Scan for the cell matching the given text and deliver its (x, y) coordinate at center. 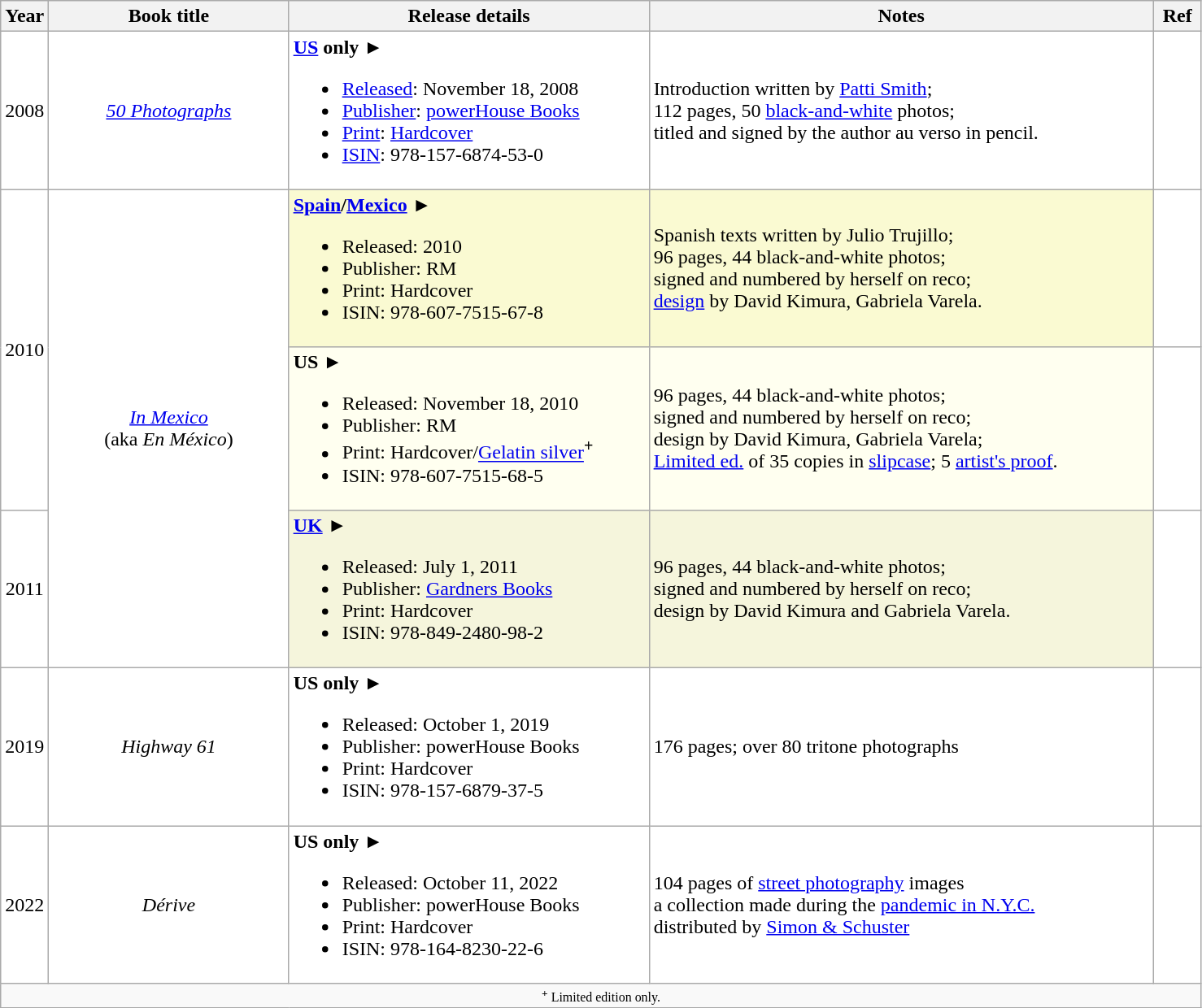
176 pages; over 80 tritone photographs (901, 747)
Ref (1178, 16)
2008 (24, 111)
2022 (24, 905)
Release details (468, 16)
2010 (24, 350)
US only ►Released: October 11, 2022Publisher: powerHouse BooksPrint: HardcoverISIN: 978-164-8230-22-6 (468, 905)
Notes (901, 16)
2019 (24, 747)
Book title (169, 16)
In Mexico (aka En México) (169, 429)
2011 (24, 589)
US ►Released: November 18, 2010Publisher: RMPrint: Hardcover/Gelatin silver+ISIN: 978-607-7515-68-5 (468, 429)
Introduction written by Patti Smith; 112 pages, 50 black-and-white photos; titled and signed by the author au verso in pencil. (901, 111)
UK ►Released: July 1, 2011Publisher: Gardners BooksPrint: HardcoverISIN: 978-849-2480-98-2 (468, 589)
Highway 61 (169, 747)
104 pages of street photography images a collection made during the pandemic in N.Y.C. distributed by Simon & Schuster (901, 905)
US only ►Released: October 1, 2019Publisher: powerHouse BooksPrint: HardcoverISIN: 978-157-6879-37-5 (468, 747)
Spain/Mexico ►Released: 2010Publisher: RMPrint: HardcoverISIN: 978-607-7515-67-8 (468, 268)
Dérive (169, 905)
US only ►Released: November 18, 2008Publisher: powerHouse BooksPrint: HardcoverISIN: 978-157-6874-53-0 (468, 111)
50 Photographs (169, 111)
Year (24, 16)
96 pages, 44 black-and-white photos; signed and numbered by herself on reco; design by David Kimura and Gabriela Varela. (901, 589)
+ Limited edition only. (602, 996)
